Determine the (x, y) coordinate at the center of the cell enclosing the given text.  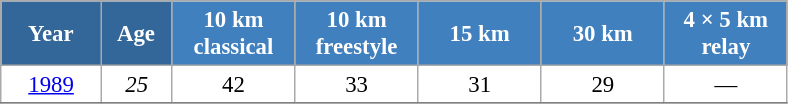
Year (52, 34)
30 km (602, 34)
10 km freestyle (356, 34)
42 (234, 85)
33 (356, 85)
29 (602, 85)
— (726, 85)
Age (136, 34)
10 km classical (234, 34)
15 km (480, 34)
25 (136, 85)
4 × 5 km relay (726, 34)
1989 (52, 85)
31 (480, 85)
